Output the (X, Y) coordinate of the center of the cell containing the given text.  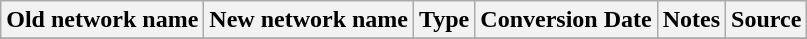
Conversion Date (566, 20)
Source (766, 20)
New network name (309, 20)
Type (444, 20)
Notes (691, 20)
Old network name (102, 20)
